Find where the given text appears and provide that cell's center as [x, y] coordinate. 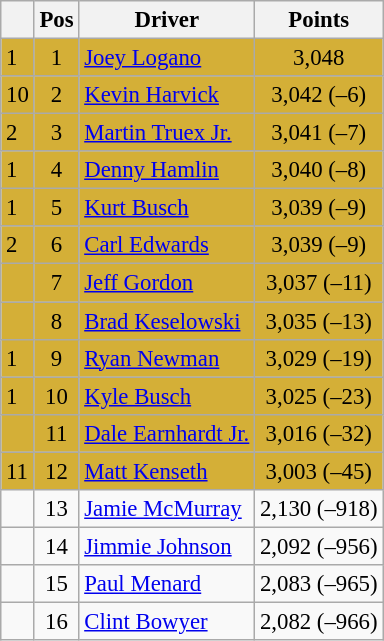
Joey Logano [167, 58]
7 [56, 283]
3,016 (–32) [319, 433]
Pos [56, 20]
Carl Edwards [167, 245]
3,048 [319, 58]
3,040 (–8) [319, 170]
Clint Bowyer [167, 621]
3,042 (–6) [319, 95]
Kyle Busch [167, 396]
3,025 (–23) [319, 396]
Points [319, 20]
3 [56, 133]
2,092 (–956) [319, 546]
Jimmie Johnson [167, 546]
Brad Keselowski [167, 321]
3,037 (–11) [319, 283]
4 [56, 170]
Kevin Harvick [167, 95]
Denny Hamlin [167, 170]
13 [56, 509]
2,082 (–966) [319, 621]
2,130 (–918) [319, 509]
3,003 (–45) [319, 471]
3,041 (–7) [319, 133]
9 [56, 358]
Matt Kenseth [167, 471]
14 [56, 546]
2,083 (–965) [319, 584]
3,029 (–19) [319, 358]
3,035 (–13) [319, 321]
Martin Truex Jr. [167, 133]
Paul Menard [167, 584]
12 [56, 471]
Driver [167, 20]
15 [56, 584]
Jamie McMurray [167, 509]
8 [56, 321]
6 [56, 245]
Kurt Busch [167, 208]
Ryan Newman [167, 358]
16 [56, 621]
Dale Earnhardt Jr. [167, 433]
5 [56, 208]
Jeff Gordon [167, 283]
